Determine the [X, Y] coordinate at the center of the cell enclosing the given text.  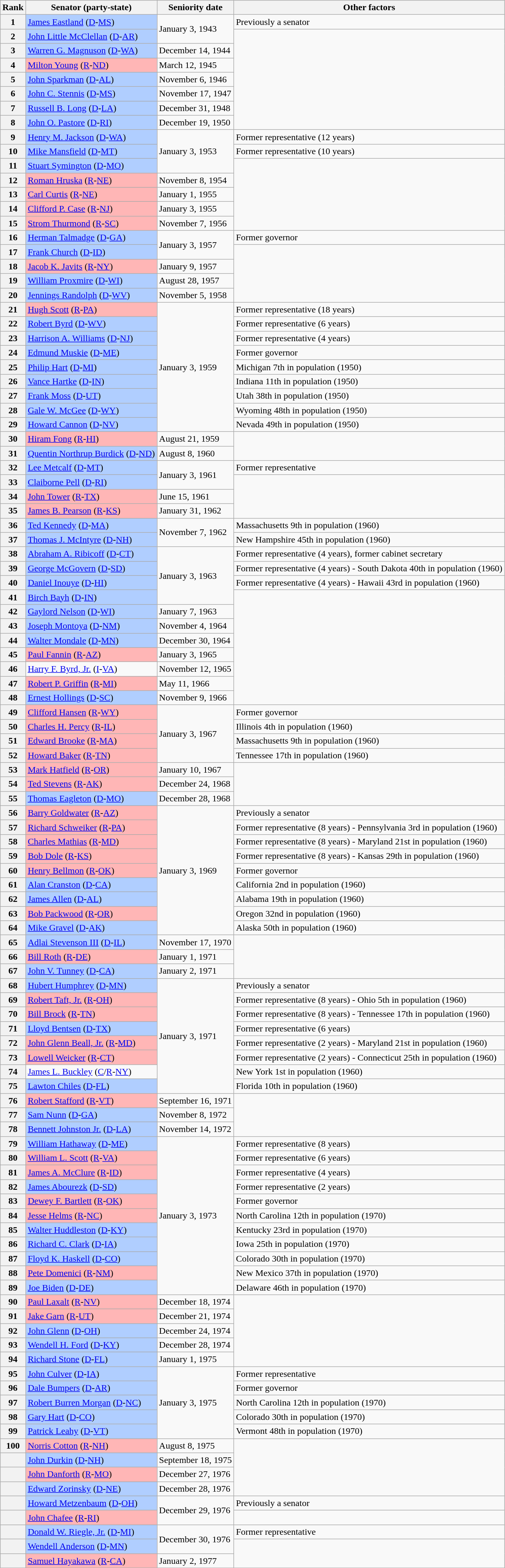
December 30, 1976 [196, 1539]
Stuart Symington (D-MO) [91, 165]
Floyd K. Haskell (D-CO) [91, 1259]
November 9, 1966 [196, 698]
Lawton Chiles (D-FL) [91, 1086]
Joseph Montoya (D-NM) [91, 626]
87 [13, 1259]
Rank [13, 8]
Charles Mathias (R-MD) [91, 841]
James Eastland (D-MS) [91, 22]
November 14, 1972 [196, 1129]
December 28, 1976 [196, 1489]
Lee Metcalf (D-MT) [91, 468]
11 [13, 165]
January 9, 1957 [196, 266]
Former representative (2 years) [369, 1187]
Samuel Hayakawa (R-CA) [91, 1561]
November 12, 1965 [196, 669]
Donald W. Riegle, Jr. (D-MI) [91, 1532]
56 [13, 813]
John Little McClellan (D-AR) [91, 36]
27 [13, 396]
Dewey F. Bartlett (R-OK) [91, 1201]
Jesse Helms (R-NC) [91, 1215]
85 [13, 1230]
New Mexico 37th in population (1970) [369, 1273]
Clifford P. Case (R-NJ) [91, 209]
December 24, 1968 [196, 784]
21 [13, 309]
66 [13, 957]
35 [13, 511]
John Tower (R-TX) [91, 496]
Charles H. Percy (R-IL) [91, 727]
January 3, 1969 [196, 871]
Edward Zorinsky (D-NE) [91, 1489]
James L. Buckley (C/R-NY) [91, 1072]
44 [13, 640]
Howard Baker (R-TN) [91, 755]
9 [13, 137]
49 [13, 712]
Richard Stone (D-FL) [91, 1359]
George McGovern (D-SD) [91, 568]
Michigan 7th in population (1950) [369, 367]
16 [13, 238]
2 [13, 36]
Ted Kennedy (D-MA) [91, 525]
Jacob K. Javits (R-NY) [91, 266]
Other factors [369, 8]
46 [13, 669]
Oregon 32nd in population (1960) [369, 914]
Bob Packwood (R-OR) [91, 914]
December 18, 1974 [196, 1302]
17 [13, 252]
42 [13, 611]
December 30, 1964 [196, 640]
August 8, 1960 [196, 453]
41 [13, 597]
76 [13, 1101]
January 3, 1967 [196, 734]
New York 1st in population (1960) [369, 1072]
Kentucky 23rd in population (1970) [369, 1230]
Warren G. Magnuson (D-WA) [91, 51]
Former representative (8 years) - Ohio 5th in population (1960) [369, 1000]
November 4, 1964 [196, 626]
Barry Goldwater (R-AZ) [91, 813]
January 3, 1955 [196, 209]
Former representative (4 years) - South Dakota 40th in population (1960) [369, 568]
20 [13, 295]
Former representative (2 years) - Connecticut 25th in population (1960) [369, 1057]
Sam Nunn (D-GA) [91, 1115]
Robert P. Griffin (R-MI) [91, 683]
63 [13, 914]
Robert Stafford (R-VT) [91, 1101]
54 [13, 784]
43 [13, 626]
77 [13, 1115]
John Culver (D-IA) [91, 1374]
January 1, 1955 [196, 195]
12 [13, 180]
Former representative (12 years) [369, 137]
John O. Pastore (D-RI) [91, 122]
31 [13, 453]
November 5, 1958 [196, 295]
Edmund Muskie (D-ME) [91, 353]
December 14, 1944 [196, 51]
Strom Thurmond (R-SC) [91, 223]
Former representative (8 years) - Pennsylvania 3rd in population (1960) [369, 827]
January 3, 1963 [196, 575]
January 1, 1971 [196, 957]
Gary Hart (D-CO) [91, 1417]
71 [13, 1028]
47 [13, 683]
48 [13, 698]
Abraham A. Ribicoff (D-CT) [91, 554]
45 [13, 655]
14 [13, 209]
December 28, 1974 [196, 1345]
Dale Bumpers (D-AR) [91, 1388]
Vance Hartke (D-IN) [91, 381]
93 [13, 1345]
Iowa 25th in population (1970) [369, 1244]
March 12, 1945 [196, 65]
6 [13, 94]
Edward Brooke (R-MA) [91, 741]
Mike Mansfield (D-MT) [91, 151]
Paul Laxalt (R-NV) [91, 1302]
December 31, 1948 [196, 108]
Claiborne Pell (D-RI) [91, 482]
August 21, 1959 [196, 439]
90 [13, 1302]
John C. Stennis (D-MS) [91, 94]
John Glenn (D-OH) [91, 1330]
Alaska 50th in population (1960) [369, 928]
97 [13, 1403]
Richard Schweiker (R-PA) [91, 827]
December 21, 1974 [196, 1316]
95 [13, 1374]
December 27, 1976 [196, 1474]
Jennings Randolph (D-WV) [91, 295]
Frank Church (D-ID) [91, 252]
62 [13, 899]
Mark Hatfield (R-OR) [91, 770]
November 8, 1954 [196, 180]
Daniel Inouye (D-HI) [91, 583]
10 [13, 151]
Bill Roth (R-DE) [91, 957]
80 [13, 1158]
89 [13, 1287]
88 [13, 1273]
65 [13, 942]
Patrick Leahy (D-VT) [91, 1431]
61 [13, 885]
James B. Pearson (R-KS) [91, 511]
Lloyd Bentsen (D-TX) [91, 1028]
January 3, 1975 [196, 1403]
Howard Cannon (D-NV) [91, 425]
15 [13, 223]
1 [13, 22]
January 1, 1975 [196, 1359]
January 2, 1977 [196, 1561]
Nevada 49th in population (1950) [369, 425]
November 17, 1970 [196, 942]
4 [13, 65]
72 [13, 1043]
36 [13, 525]
Robert Burren Morgan (D-NC) [91, 1403]
Ted Stevens (R-AK) [91, 784]
Wendell Anderson (D-MN) [91, 1546]
79 [13, 1144]
69 [13, 1000]
January 3, 1971 [196, 1036]
James A. McClure (R-ID) [91, 1172]
Former representative (4 years), former cabinet secretary [369, 554]
32 [13, 468]
40 [13, 583]
82 [13, 1187]
13 [13, 195]
94 [13, 1359]
55 [13, 798]
Former representative (18 years) [369, 309]
Bill Brock (R-TN) [91, 1014]
100 [13, 1446]
96 [13, 1388]
September 18, 1975 [196, 1460]
New Hampshire 45th in population (1960) [369, 540]
91 [13, 1316]
33 [13, 482]
December 19, 1950 [196, 122]
92 [13, 1330]
Alabama 19th in population (1960) [369, 899]
Seniority date [196, 8]
John Danforth (R-MO) [91, 1474]
Former representative (8 years) - Tennessee 17th in population (1960) [369, 1014]
Robert Byrd (D-WV) [91, 324]
September 16, 1971 [196, 1101]
William L. Scott (R-VA) [91, 1158]
Philip Hart (D-MI) [91, 367]
3 [13, 51]
19 [13, 281]
53 [13, 770]
29 [13, 425]
Senator (party-state) [91, 8]
William Proxmire (D-WI) [91, 281]
Clifford Hansen (R-WY) [91, 712]
January 3, 1953 [196, 151]
7 [13, 108]
John Glenn Beall, Jr. (R-MD) [91, 1043]
June 15, 1961 [196, 496]
Bob Dole (R-KS) [91, 856]
Richard C. Clark (D-IA) [91, 1244]
Howard Metzenbaum (D-OH) [91, 1503]
64 [13, 928]
Frank Moss (D-UT) [91, 396]
58 [13, 841]
Roman Hruska (R-NE) [91, 180]
28 [13, 410]
26 [13, 381]
Delaware 46th in population (1970) [369, 1287]
Carl Curtis (R-NE) [91, 195]
Walter Mondale (D-MN) [91, 640]
Former representative (2 years) - Maryland 21st in population (1960) [369, 1043]
Robert Taft, Jr. (R-OH) [91, 1000]
Florida 10th in population (1960) [369, 1086]
May 11, 1966 [196, 683]
James Abourezk (D-SD) [91, 1187]
December 29, 1976 [196, 1510]
Former representative (8 years) - Maryland 21st in population (1960) [369, 841]
January 3, 1961 [196, 475]
January 7, 1963 [196, 611]
Walter Huddleston (D-KY) [91, 1230]
50 [13, 727]
22 [13, 324]
November 17, 1947 [196, 94]
52 [13, 755]
Bennett Johnston Jr. (D-LA) [91, 1129]
January 2, 1971 [196, 971]
Former representative (4 years) - Hawaii 43rd in population (1960) [369, 583]
Former representative (10 years) [369, 151]
Henry Bellmon (R-OK) [91, 870]
86 [13, 1244]
68 [13, 985]
Illinois 4th in population (1960) [369, 727]
Harrison A. Williams (D-NJ) [91, 338]
Hugh Scott (R-PA) [91, 309]
98 [13, 1417]
99 [13, 1431]
5 [13, 79]
Lowell Weicker (R-CT) [91, 1057]
Jake Garn (R-UT) [91, 1316]
74 [13, 1072]
January 31, 1962 [196, 511]
51 [13, 741]
37 [13, 540]
Mike Gravel (D-AK) [91, 928]
November 7, 1962 [196, 532]
Thomas J. McIntyre (D-NH) [91, 540]
81 [13, 1172]
Adlai Stevenson III (D-IL) [91, 942]
January 3, 1959 [196, 367]
Alan Cranston (D-CA) [91, 885]
Harry F. Byrd, Jr. (I-VA) [91, 669]
60 [13, 870]
California 2nd in population (1960) [369, 885]
Tennessee 17th in population (1960) [369, 755]
Pete Domenici (R-NM) [91, 1273]
73 [13, 1057]
John V. Tunney (D-CA) [91, 971]
Milton Young (R-ND) [91, 65]
William Hathaway (D-ME) [91, 1144]
Birch Bayh (D-IN) [91, 597]
January 10, 1967 [196, 770]
November 8, 1972 [196, 1115]
Wyoming 48th in population (1950) [369, 410]
84 [13, 1215]
Former representative (8 years) [369, 1144]
70 [13, 1014]
John Durkin (D-NH) [91, 1460]
August 8, 1975 [196, 1446]
January 3, 1957 [196, 245]
James Allen (D-AL) [91, 899]
August 28, 1957 [196, 281]
23 [13, 338]
Russell B. Long (D-LA) [91, 108]
25 [13, 367]
Hubert Humphrey (D-MN) [91, 985]
December 24, 1974 [196, 1330]
30 [13, 439]
January 3, 1973 [196, 1216]
Herman Talmadge (D-GA) [91, 238]
8 [13, 122]
38 [13, 554]
75 [13, 1086]
24 [13, 353]
57 [13, 827]
34 [13, 496]
John Chafee (R-RI) [91, 1517]
59 [13, 856]
Former representative (8 years) - Kansas 29th in population (1960) [369, 856]
Indiana 11th in population (1950) [369, 381]
December 28, 1968 [196, 798]
November 7, 1956 [196, 223]
Joe Biden (D-DE) [91, 1287]
Paul Fannin (R-AZ) [91, 655]
83 [13, 1201]
39 [13, 568]
Norris Cotton (R-NH) [91, 1446]
Vermont 48th in population (1970) [369, 1431]
Quentin Northrup Burdick (D-ND) [91, 453]
Gale W. McGee (D-WY) [91, 410]
67 [13, 971]
18 [13, 266]
Hiram Fong (R-HI) [91, 439]
Henry M. Jackson (D-WA) [91, 137]
November 6, 1946 [196, 79]
Gaylord Nelson (D-WI) [91, 611]
January 3, 1965 [196, 655]
Utah 38th in population (1950) [369, 396]
Ernest Hollings (D-SC) [91, 698]
78 [13, 1129]
John Sparkman (D-AL) [91, 79]
Wendell H. Ford (D-KY) [91, 1345]
Thomas Eagleton (D-MO) [91, 798]
January 3, 1943 [196, 29]
